Pinpoint the cell where the given text exists, returning its [x, y] midpoint coordinate. 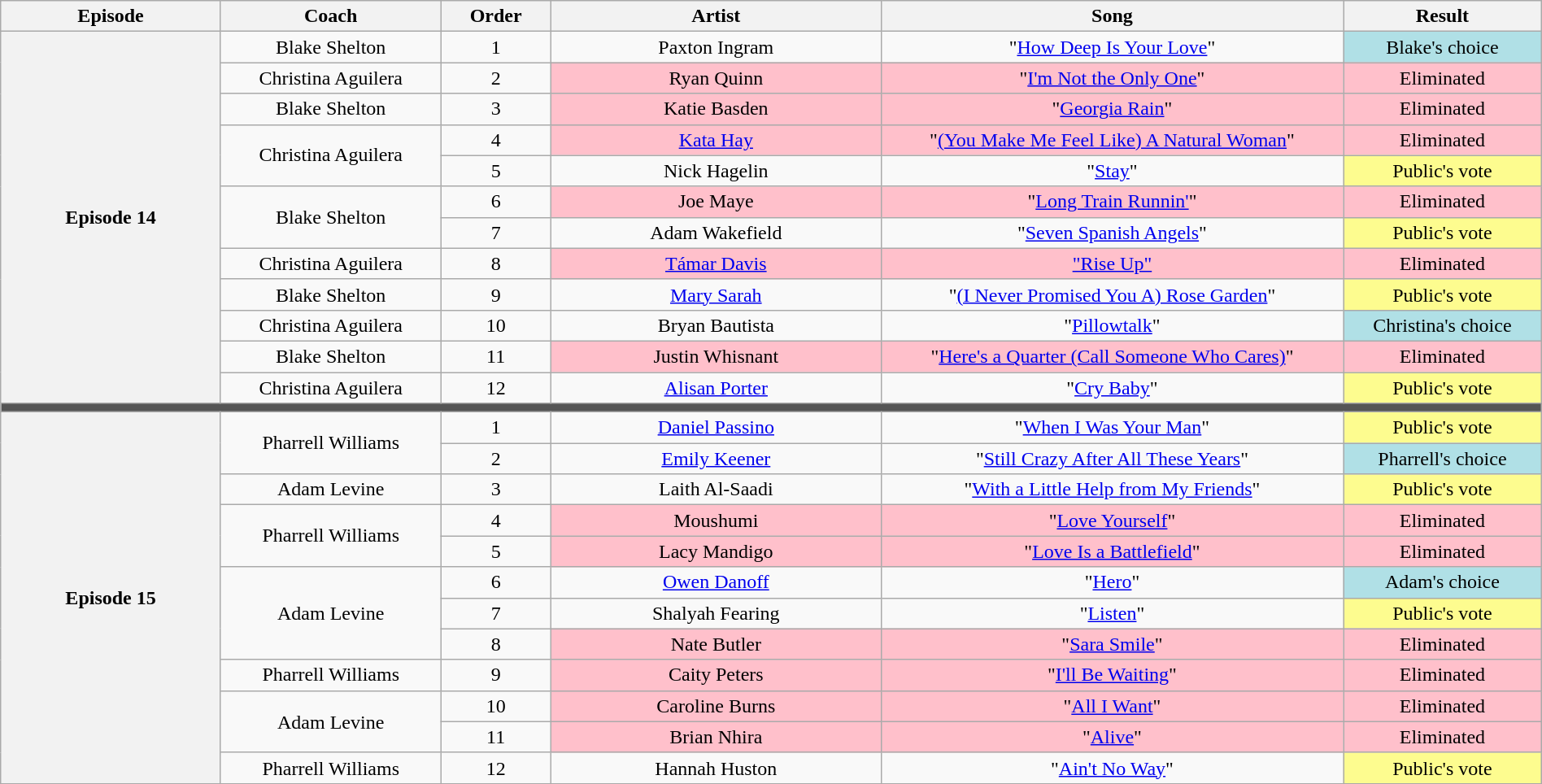
Mary Sarah [716, 294]
"Pillowtalk" [1112, 325]
Paxton Ingram [716, 47]
"Listen" [1112, 613]
"How Deep Is Your Love" [1112, 47]
"Here's a Quarter (Call Someone Who Cares)" [1112, 356]
Blake's choice [1443, 47]
Nate Butler [716, 644]
"Georgia Rain" [1112, 109]
Nick Hagelin [716, 171]
Song [1112, 16]
Caroline Burns [716, 706]
Lacy Mandigo [716, 551]
Joe Maye [716, 202]
"Stay" [1112, 171]
Támar Davis [716, 264]
"Rise Up" [1112, 264]
"Cry Baby" [1112, 388]
Emily Keener [716, 459]
"With a Little Help from My Friends" [1112, 490]
Result [1443, 16]
"Ain't No Way" [1112, 768]
Order [496, 16]
Pharrell's choice [1443, 459]
"Alive" [1112, 737]
"All I Want" [1112, 706]
Christina's choice [1443, 325]
"I'll Be Waiting" [1112, 675]
Artist [716, 16]
Daniel Passino [716, 428]
Laith Al-Saadi [716, 490]
"I'm Not the Only One" [1112, 78]
"(You Make Me Feel Like) A Natural Woman" [1112, 140]
Adam's choice [1443, 582]
Kata Hay [716, 140]
"Love Is a Battlefield" [1112, 551]
Owen Danoff [716, 582]
"Sara Smile" [1112, 644]
Ryan Quinn [716, 78]
"Still Crazy After All These Years" [1112, 459]
Episode 14 [111, 218]
"When I Was Your Man" [1112, 428]
"Hero" [1112, 582]
Hannah Huston [716, 768]
"Seven Spanish Angels" [1112, 233]
Episode [111, 16]
Coach [330, 16]
Moushumi [716, 520]
Caity Peters [716, 675]
"(I Never Promised You A) Rose Garden" [1112, 294]
"Love Yourself" [1112, 520]
Katie Basden [716, 109]
Brian Nhira [716, 737]
"Long Train Runnin'" [1112, 202]
Shalyah Fearing [716, 613]
Adam Wakefield [716, 233]
Alisan Porter [716, 388]
Bryan Bautista [716, 325]
Justin Whisnant [716, 356]
Episode 15 [111, 599]
